Find where the given text appears and provide that cell's center as (x, y) coordinate. 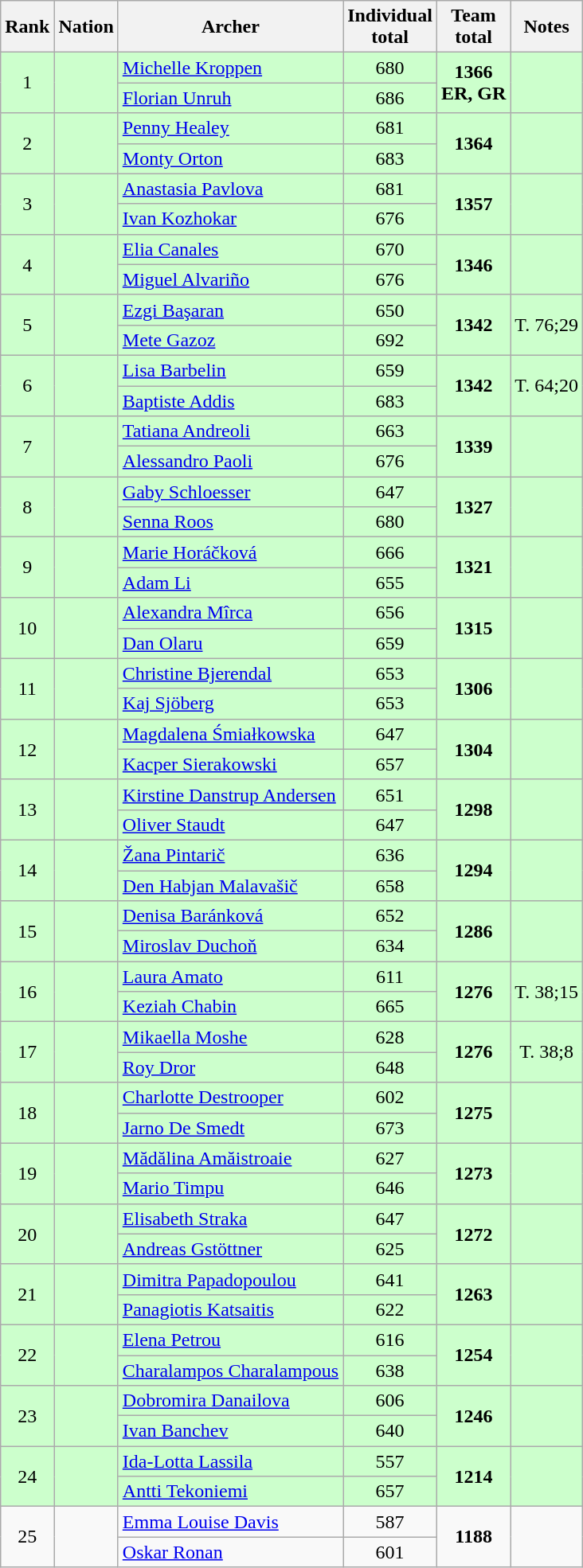
Kaj Sjöberg (230, 704)
5 (27, 325)
Elena Petrou (230, 1340)
T. 38;8 (546, 1052)
Oliver Staudt (230, 825)
19 (27, 1173)
640 (390, 1431)
12 (27, 749)
638 (390, 1370)
Christine Bjerendal (230, 673)
Magdalena Śmiałkowska (230, 734)
Kirstine Danstrup Andersen (230, 794)
652 (390, 916)
16 (27, 992)
1304 (473, 749)
601 (390, 1552)
Anastasia Pavlova (230, 189)
606 (390, 1401)
13 (27, 809)
Miroslav Duchoň (230, 946)
616 (390, 1340)
21 (27, 1294)
Den Habjan Malavašič (230, 886)
587 (390, 1522)
Mete Gazoz (230, 340)
Mario Timpu (230, 1188)
Mădălina Amăistroaie (230, 1158)
Ivan Kozhokar (230, 219)
627 (390, 1158)
Ezgi Başaran (230, 310)
602 (390, 1098)
Dobromira Danailova (230, 1401)
Andreas Gstöttner (230, 1249)
Dimitra Papadopoulou (230, 1279)
Žana Pintarič (230, 855)
Elisabeth Straka (230, 1219)
Elia Canales (230, 249)
Panagiotis Katsaitis (230, 1309)
641 (390, 1279)
Alessandro Paoli (230, 462)
20 (27, 1234)
9 (27, 568)
Antti Tekoniemi (230, 1492)
1286 (473, 931)
Florian Unruh (230, 98)
Kacper Sierakowski (230, 764)
663 (390, 431)
Keziah Chabin (230, 1007)
1273 (473, 1173)
Baptiste Addis (230, 400)
Laura Amato (230, 977)
1 (27, 83)
1214 (473, 1476)
T. 76;29 (546, 325)
8 (27, 507)
23 (27, 1416)
24 (27, 1476)
Adam Li (230, 583)
1357 (473, 204)
1339 (473, 447)
17 (27, 1052)
6 (27, 385)
650 (390, 310)
655 (390, 583)
1263 (473, 1294)
Charalampos Charalampous (230, 1370)
4 (27, 264)
Miguel Alvariño (230, 279)
Roy Dror (230, 1067)
18 (27, 1113)
Nation (86, 27)
7 (27, 447)
666 (390, 552)
3 (27, 204)
2 (27, 143)
636 (390, 855)
1366ER, GR (473, 83)
Ida-Lotta Lassila (230, 1461)
10 (27, 628)
1188 (473, 1537)
Oskar Ronan (230, 1552)
14 (27, 870)
648 (390, 1067)
Lisa Barbelin (230, 370)
Charlotte Destrooper (230, 1098)
1306 (473, 688)
Rank (27, 27)
1346 (473, 264)
1315 (473, 628)
665 (390, 1007)
Penny Healey (230, 128)
Emma Louise Davis (230, 1522)
Teamtotal (473, 27)
611 (390, 977)
Ivan Banchev (230, 1431)
1327 (473, 507)
Monty Orton (230, 158)
658 (390, 886)
1246 (473, 1416)
1294 (473, 870)
Senna Roos (230, 522)
Alexandra Mîrca (230, 613)
1254 (473, 1355)
22 (27, 1355)
15 (27, 931)
Mikaella Moshe (230, 1037)
Marie Horáčková (230, 552)
T. 64;20 (546, 385)
11 (27, 688)
634 (390, 946)
557 (390, 1461)
686 (390, 98)
Dan Olaru (230, 643)
Individualtotal (390, 27)
670 (390, 249)
646 (390, 1188)
Archer (230, 27)
Denisa Baránková (230, 916)
656 (390, 613)
625 (390, 1249)
1275 (473, 1113)
Jarno De Smedt (230, 1128)
Michelle Kroppen (230, 68)
Gaby Schloesser (230, 492)
622 (390, 1309)
1321 (473, 568)
T. 38;15 (546, 992)
1298 (473, 809)
673 (390, 1128)
Notes (546, 27)
25 (27, 1537)
1364 (473, 143)
651 (390, 794)
Tatiana Andreoli (230, 431)
1272 (473, 1234)
628 (390, 1037)
692 (390, 340)
